Locate the cell with the specified text and output its (X, Y) center coordinate. 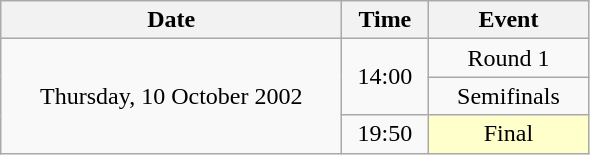
14:00 (385, 77)
Final (508, 134)
Time (385, 20)
Thursday, 10 October 2002 (172, 96)
Round 1 (508, 58)
19:50 (385, 134)
Event (508, 20)
Semifinals (508, 96)
Date (172, 20)
